Pinpoint the cell where the given text exists, returning its [X, Y] midpoint coordinate. 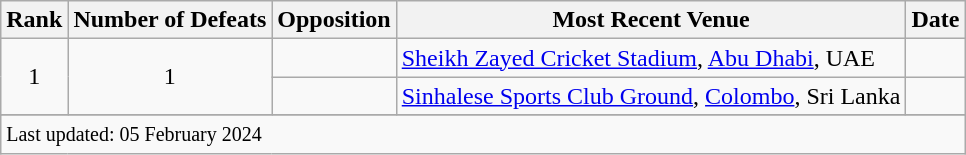
Rank [34, 20]
Most Recent Venue [651, 20]
Last updated: 05 February 2024 [483, 134]
Number of Defeats [170, 20]
Sheikh Zayed Cricket Stadium, Abu Dhabi, UAE [651, 58]
Date [936, 20]
Sinhalese Sports Club Ground, Colombo, Sri Lanka [651, 96]
Opposition [334, 20]
